From the cell containing the given text, extract its center point as (X, Y) coordinate. 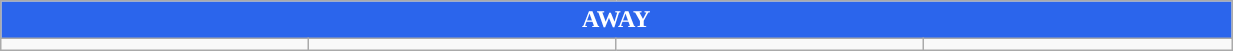
AWAY (616, 20)
